Find where the given text appears and provide that cell's center as [x, y] coordinate. 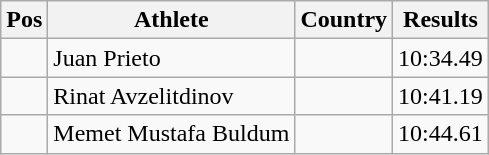
Country [344, 20]
10:44.61 [441, 134]
Juan Prieto [172, 58]
Athlete [172, 20]
Results [441, 20]
10:41.19 [441, 96]
10:34.49 [441, 58]
Rinat Avzelitdinov [172, 96]
Memet Mustafa Buldum [172, 134]
Pos [24, 20]
